Identify which cell holds the provided text, then report its [X, Y] central coordinate. 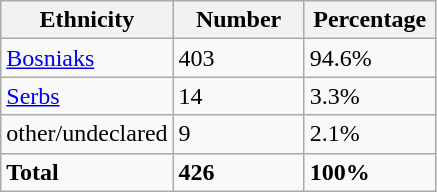
9 [238, 134]
426 [238, 172]
Ethnicity [87, 20]
Total [87, 172]
14 [238, 96]
3.3% [370, 96]
100% [370, 172]
Bosniaks [87, 58]
other/undeclared [87, 134]
Number [238, 20]
403 [238, 58]
2.1% [370, 134]
Serbs [87, 96]
Percentage [370, 20]
94.6% [370, 58]
